Search for the cell housing the specified text and yield its [X, Y] center coordinate. 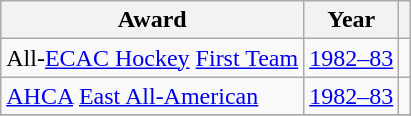
Award [152, 20]
Year [352, 20]
AHCA East All-American [152, 96]
All-ECAC Hockey First Team [152, 58]
